Scan for the cell matching the given text and deliver its (X, Y) coordinate at center. 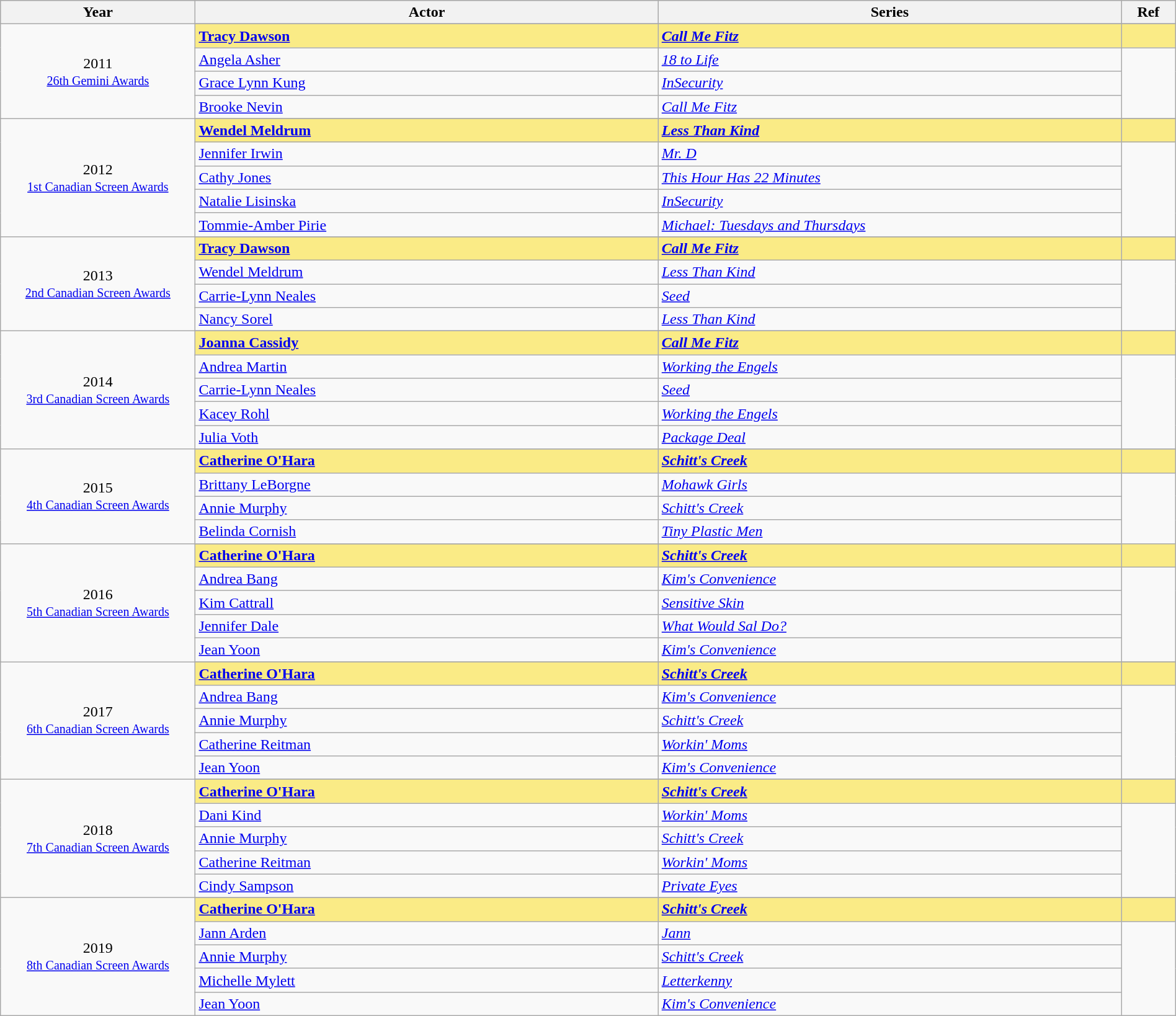
2016 5th Canadian Screen Awards (98, 602)
Brooke Nevin (427, 107)
Mohawk Girls (889, 484)
Jennifer Irwin (427, 154)
What Would Sal Do? (889, 626)
Package Deal (889, 437)
Sensitive Skin (889, 602)
2015 4th Canadian Screen Awards (98, 496)
2013 2nd Canadian Screen Awards (98, 283)
2017 6th Canadian Screen Awards (98, 720)
2012 1st Canadian Screen Awards (98, 177)
18 to Life (889, 60)
This Hour Has 22 Minutes (889, 177)
Year (98, 12)
Kacey Rohl (427, 414)
Kim Cattrall (427, 602)
Dani Kind (427, 815)
Grace Lynn Kung (427, 83)
2011 26th Gemini Awards (98, 71)
Private Eyes (889, 886)
Tommie-Amber Pirie (427, 225)
2018 7th Canadian Screen Awards (98, 839)
Jennifer Dale (427, 626)
Cathy Jones (427, 177)
Jann Arden (427, 933)
Belinda Cornish (427, 532)
Andrea Martin (427, 367)
Michael: Tuesdays and Thursdays (889, 225)
Michelle Mylett (427, 980)
Series (889, 12)
Tiny Plastic Men (889, 532)
Brittany LeBorgne (427, 484)
Letterkenny (889, 980)
Natalie Lisinska (427, 201)
Joanna Cassidy (427, 343)
Actor (427, 12)
Ref (1149, 12)
Jann (889, 933)
2019 8th Canadian Screen Awards (98, 956)
Angela Asher (427, 60)
Nancy Sorel (427, 319)
Cindy Sampson (427, 886)
2014 3rd Canadian Screen Awards (98, 390)
Mr. D (889, 154)
Julia Voth (427, 437)
